For the text-containing cell, return its midpoint in (X, Y) coordinate format. 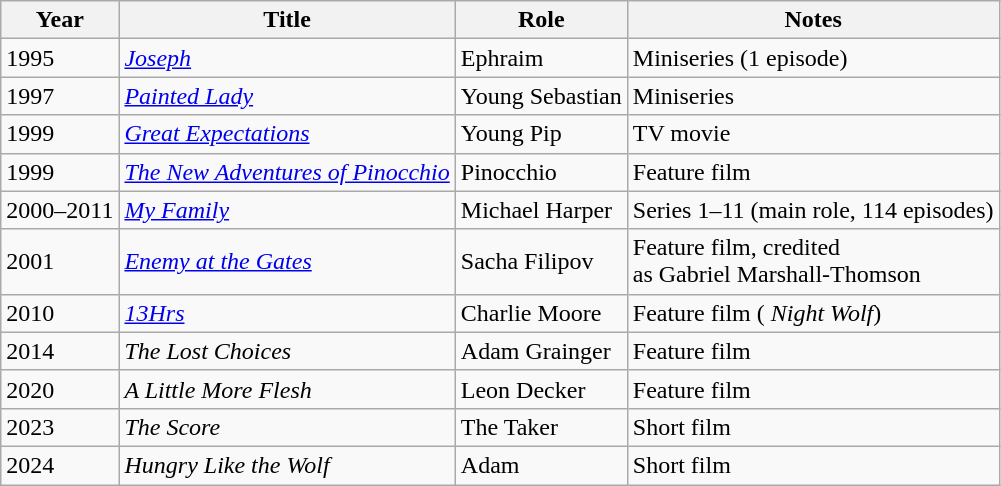
The Lost Choices (287, 351)
13Hrs (287, 313)
Feature film ( Night Wolf) (813, 313)
1997 (60, 96)
2024 (60, 465)
Michael Harper (541, 210)
The New Adventures of Pinocchio (287, 172)
Charlie Moore (541, 313)
2020 (60, 389)
Young Sebastian (541, 96)
My Family (287, 210)
Hungry Like the Wolf (287, 465)
Painted Lady (287, 96)
Year (60, 20)
Leon Decker (541, 389)
Enemy at the Gates (287, 262)
1995 (60, 58)
TV movie (813, 134)
Joseph (287, 58)
Title (287, 20)
2023 (60, 427)
Young Pip (541, 134)
The Taker (541, 427)
2000–2011 (60, 210)
The Score (287, 427)
Pinocchio (541, 172)
Series 1–11 (main role, 114 episodes) (813, 210)
Ephraim (541, 58)
Great Expectations (287, 134)
Miniseries (1 episode) (813, 58)
2001 (60, 262)
Adam Grainger (541, 351)
Adam (541, 465)
Sacha Filipov (541, 262)
A Little More Flesh (287, 389)
Feature film, creditedas Gabriel Marshall-Thomson (813, 262)
Miniseries (813, 96)
2010 (60, 313)
2014 (60, 351)
Notes (813, 20)
Role (541, 20)
